Find where the given text appears and provide that cell's center as [X, Y] coordinate. 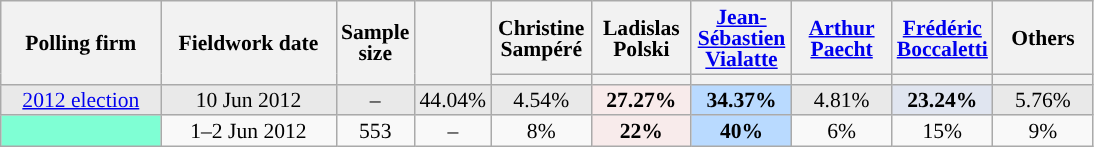
6% [842, 132]
4.81% [842, 100]
Polling firm [81, 42]
553 [375, 132]
44.04% [452, 100]
9% [1043, 132]
Christine Sampéré [541, 38]
40% [741, 132]
2012 election [81, 100]
22% [641, 132]
8% [541, 132]
Fieldwork date [248, 42]
1–2 Jun 2012 [248, 132]
Ladislas Polski [641, 38]
Others [1043, 38]
10 Jun 2012 [248, 100]
27.27% [641, 100]
5.76% [1043, 100]
34.37% [741, 100]
Frédéric Boccaletti [942, 38]
Samplesize [375, 42]
4.54% [541, 100]
23.24% [942, 100]
Arthur Paecht [842, 38]
15% [942, 132]
Jean-Sébastien Vialatte [741, 38]
